Find where the given text appears and provide that cell's center as [x, y] coordinate. 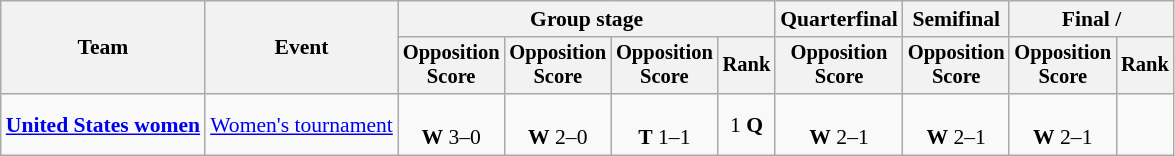
W 3–0 [452, 124]
Team [103, 48]
T 1–1 [664, 124]
Semifinal [956, 19]
Quarterfinal [839, 19]
W 2–0 [558, 124]
United States women [103, 124]
Final / [1091, 19]
Event [302, 48]
1 Q [747, 124]
Group stage [586, 19]
Women's tournament [302, 124]
